Find where the given text appears and provide that cell's center as [x, y] coordinate. 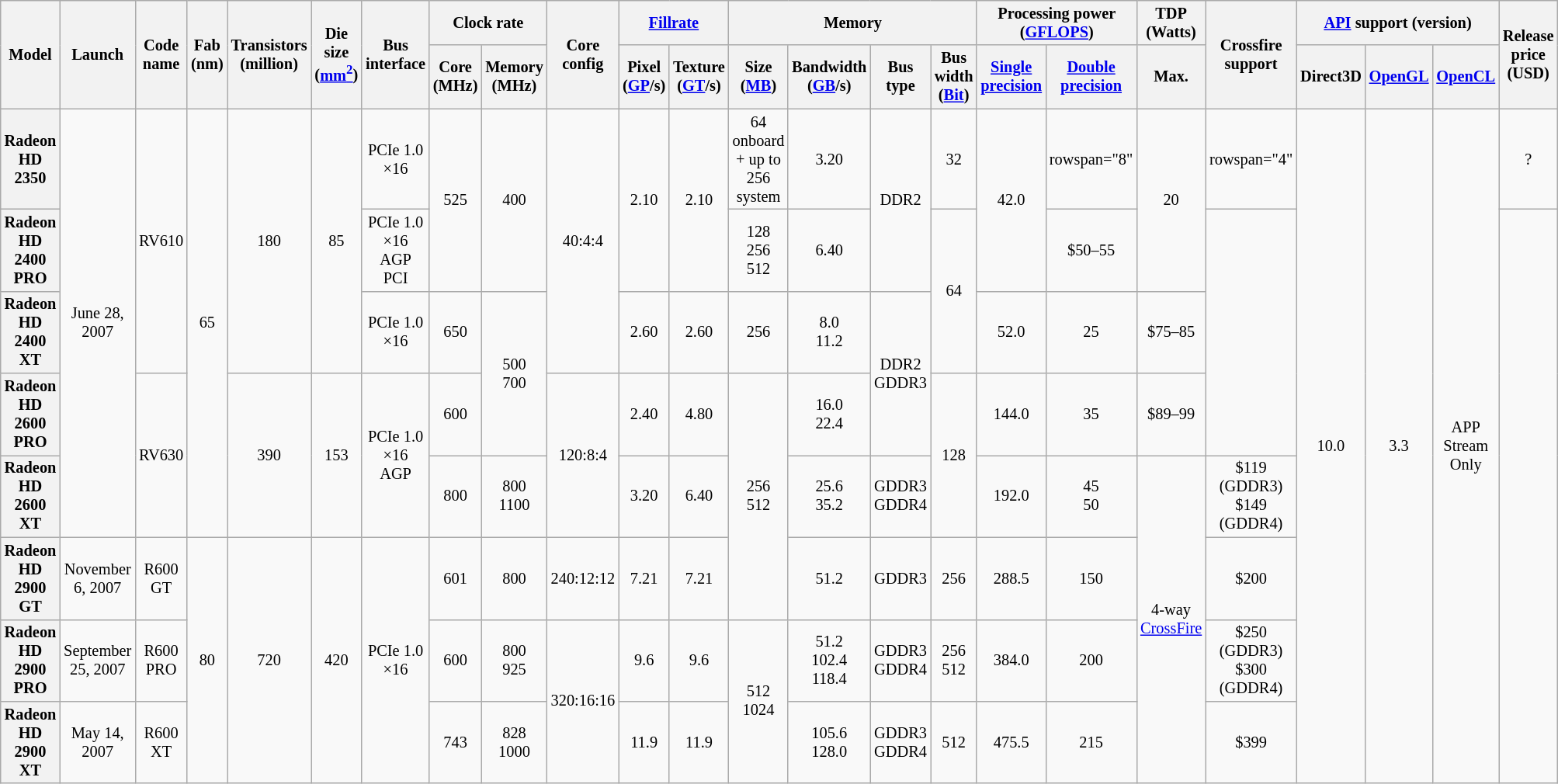
Radeon HD 2900 PRO [31, 661]
RV630 [161, 455]
192.0 [1011, 496]
420 [336, 660]
Size (MB) [758, 77]
Bus interface [396, 54]
85 [336, 241]
Fillrate [674, 23]
RV610 [161, 241]
4550 [1091, 496]
Bus type [900, 77]
35 [1091, 415]
512 [954, 742]
8281000 [514, 742]
51.2102.4118.4 [829, 661]
525 [455, 200]
Code name [161, 54]
650 [455, 332]
Clock rate [488, 23]
240:12:12 [583, 578]
500700 [514, 373]
320:16:16 [583, 702]
475.5 [1011, 742]
? [1528, 159]
OpenCL [1466, 77]
64 [954, 290]
Memory [853, 23]
40:4:4 [583, 241]
Transistors (million) [269, 54]
128256512 [758, 250]
Max. [1171, 77]
128 [954, 455]
10.0 [1331, 446]
Bus width (Bit) [954, 77]
DDR2 [900, 200]
rowspan="8" [1091, 159]
288.5 [1011, 578]
80 [207, 660]
51.2 [829, 578]
601 [455, 578]
16.022.4 [829, 415]
$200 [1251, 578]
64 onboard + up to 256 system [758, 159]
32 [954, 159]
200 [1091, 661]
65 [207, 323]
3.3 [1399, 446]
PCIe 1.0 ×16AGPPCI [396, 250]
GDDR3 [900, 578]
215 [1091, 742]
180 [269, 241]
rowspan="4" [1251, 159]
153 [336, 455]
8.011.2 [829, 332]
800925 [514, 661]
8001100 [514, 496]
$399 [1251, 742]
400 [514, 200]
Single precision [1011, 77]
105.6128.0 [829, 742]
Radeon HD 2600 XT [31, 496]
144.0 [1011, 415]
R600 XT [161, 742]
4.80 [699, 415]
25.635.2 [829, 496]
720 [269, 660]
May 14, 2007 [98, 742]
$75–85 [1171, 332]
Radeon HD 2350 [31, 159]
Pixel (GP/s) [644, 77]
Processing power(GFLOPS) [1057, 23]
Radeon HD 2900 GT [31, 578]
384.0 [1011, 661]
2.40 [644, 415]
$50–55 [1091, 250]
DDR2GDDR3 [900, 373]
25 [1091, 332]
PCIe 1.0 ×16AGP [396, 455]
Fab (nm) [207, 54]
$89–99 [1171, 415]
OpenGL [1399, 77]
R600 GT [161, 578]
Double precision [1091, 77]
52.0 [1011, 332]
$250 (GDDR3)$300 (GDDR4) [1251, 661]
42.0 [1011, 200]
743 [455, 742]
4-way CrossFire [1171, 619]
Radeon HD 2400 XT [31, 332]
20 [1171, 200]
Model [31, 54]
June 28, 2007 [98, 323]
September 25, 2007 [98, 661]
Bandwidth (GB/s) [829, 77]
5121024 [758, 702]
Die size (mm2) [336, 54]
Memory (MHz) [514, 77]
Release price (USD) [1528, 54]
Texture (GT/s) [699, 77]
Crossfire support [1251, 54]
API support (version) [1397, 23]
150 [1091, 578]
Radeon HD 2600 PRO [31, 415]
November 6, 2007 [98, 578]
Core config [583, 54]
390 [269, 455]
Launch [98, 54]
APP Stream Only [1466, 446]
R600 PRO [161, 661]
TDP (Watts) [1171, 23]
Core (MHz) [455, 77]
Direct3D [1331, 77]
Radeon HD 2400 PRO [31, 250]
120:8:4 [583, 455]
Radeon HD 2900 XT [31, 742]
$119 (GDDR3) $149 (GDDR4) [1251, 496]
